Determine the (X, Y) coordinate at the center of the cell enclosing the given text.  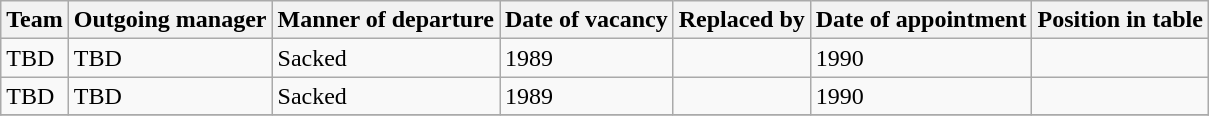
Team (35, 20)
Date of vacancy (587, 20)
Position in table (1120, 20)
Outgoing manager (170, 20)
Date of appointment (921, 20)
Manner of departure (386, 20)
Replaced by (742, 20)
